Scan for the cell matching the given text and deliver its (X, Y) coordinate at center. 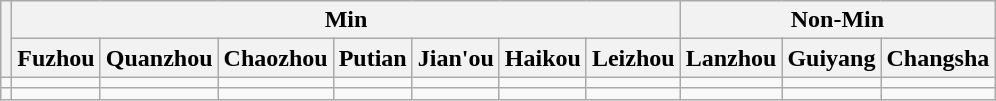
Leizhou (633, 58)
Putian (372, 58)
Changsha (938, 58)
Jian'ou (456, 58)
Non-Min (838, 20)
Guiyang (832, 58)
Chaozhou (276, 58)
Lanzhou (731, 58)
Haikou (542, 58)
Min (346, 20)
Quanzhou (159, 58)
Fuzhou (56, 58)
